Locate the cell with the specified text and output its (x, y) center coordinate. 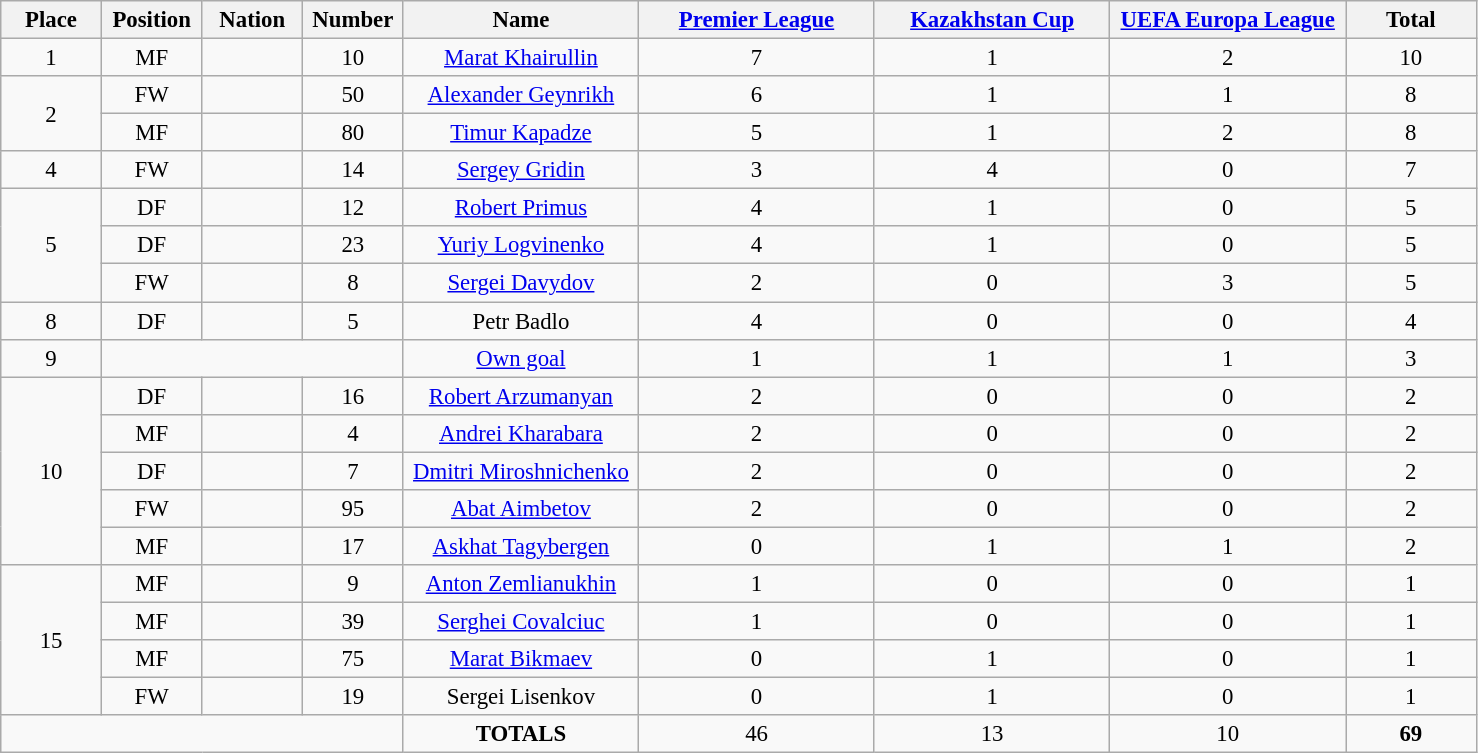
Serghei Covalciuc (521, 621)
95 (354, 509)
Place (52, 20)
Sergey Gridin (521, 170)
Dmitri Miroshnichenko (521, 471)
39 (354, 621)
Alexander Geynrikh (521, 95)
69 (1412, 734)
80 (354, 133)
Sergei Davydov (521, 283)
17 (354, 546)
Nation (252, 20)
6 (757, 95)
Askhat Tagybergen (521, 546)
13 (992, 734)
19 (354, 697)
16 (354, 396)
Abat Aimbetov (521, 509)
75 (354, 659)
46 (757, 734)
12 (354, 208)
UEFA Europa League (1228, 20)
Sergei Lisenkov (521, 697)
Timur Kapadze (521, 133)
Position (152, 20)
Andrei Kharabara (521, 433)
Marat Khairullin (521, 58)
Own goal (521, 358)
15 (52, 640)
Robert Arzumanyan (521, 396)
Name (521, 20)
Number (354, 20)
Kazakhstan Cup (992, 20)
Anton Zemlianukhin (521, 584)
TOTALS (521, 734)
Total (1412, 20)
14 (354, 170)
Marat Bikmaev (521, 659)
Petr Badlo (521, 321)
Robert Primus (521, 208)
23 (354, 245)
Yuriy Logvinenko (521, 245)
Premier League (757, 20)
50 (354, 95)
